Locate the cell with the specified text and output its (x, y) center coordinate. 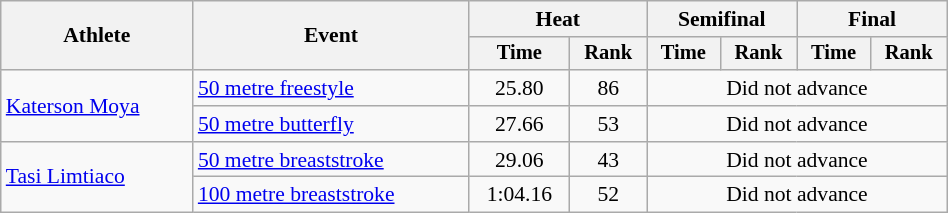
29.06 (520, 160)
53 (608, 124)
Final (872, 19)
Tasi Limtiaco (97, 178)
Athlete (97, 36)
25.80 (520, 88)
Heat (558, 19)
Event (331, 36)
1:04.16 (520, 195)
Semifinal (722, 19)
Katerson Moya (97, 106)
100 metre breaststroke (331, 195)
43 (608, 160)
86 (608, 88)
52 (608, 195)
50 metre butterfly (331, 124)
50 metre breaststroke (331, 160)
27.66 (520, 124)
50 metre freestyle (331, 88)
